Identify which cell holds the provided text, then report its (x, y) central coordinate. 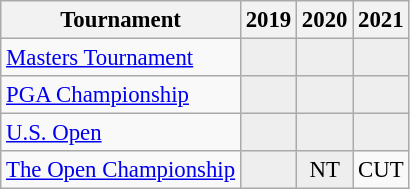
2019 (268, 20)
2021 (381, 20)
U.S. Open (121, 133)
PGA Championship (121, 95)
2020 (325, 20)
Tournament (121, 20)
CUT (381, 170)
The Open Championship (121, 170)
Masters Tournament (121, 58)
NT (325, 170)
